Detect which cell encompasses the target text, then output its (x, y) center coordinate. 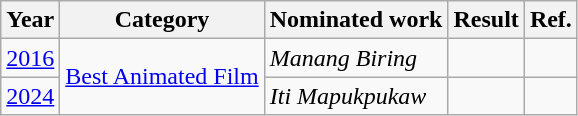
Iti Mapukpukaw (356, 96)
Year (30, 20)
Manang Biring (356, 58)
Ref. (550, 20)
Result (486, 20)
Nominated work (356, 20)
2024 (30, 96)
Category (162, 20)
Best Animated Film (162, 77)
2016 (30, 58)
